Extract the (x, y) coordinate from the center of the cell holding the provided text.  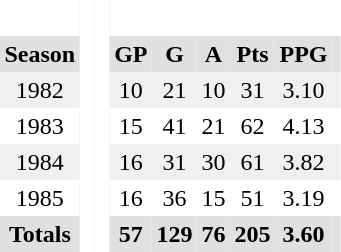
57 (131, 234)
41 (174, 126)
51 (252, 198)
1985 (40, 198)
Pts (252, 54)
1983 (40, 126)
61 (252, 162)
A (214, 54)
Season (40, 54)
Totals (40, 234)
3.60 (304, 234)
1984 (40, 162)
3.10 (304, 90)
30 (214, 162)
3.19 (304, 198)
GP (131, 54)
129 (174, 234)
4.13 (304, 126)
205 (252, 234)
1982 (40, 90)
3.82 (304, 162)
PPG (304, 54)
76 (214, 234)
62 (252, 126)
36 (174, 198)
G (174, 54)
